Identify which cell holds the provided text, then report its [x, y] central coordinate. 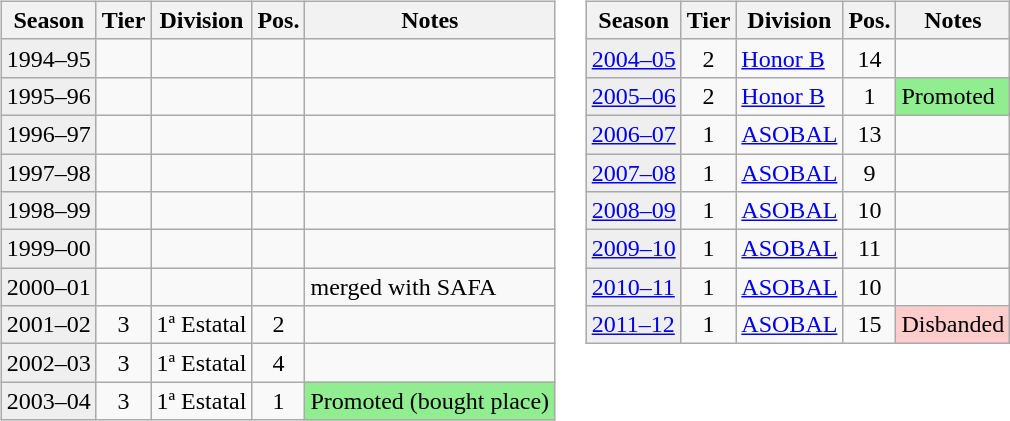
13 [870, 134]
2007–08 [634, 173]
1996–97 [48, 134]
2004–05 [634, 58]
Disbanded [953, 325]
Promoted [953, 96]
2005–06 [634, 96]
2006–07 [634, 134]
merged with SAFA [430, 287]
2009–10 [634, 249]
9 [870, 173]
1999–00 [48, 249]
11 [870, 249]
2000–01 [48, 287]
14 [870, 58]
1997–98 [48, 173]
1994–95 [48, 58]
2010–11 [634, 287]
15 [870, 325]
2001–02 [48, 325]
1998–99 [48, 211]
4 [278, 363]
2002–03 [48, 363]
Promoted (bought place) [430, 401]
2008–09 [634, 211]
2011–12 [634, 325]
2003–04 [48, 401]
1995–96 [48, 96]
